Detect which cell encompasses the target text, then output its [x, y] center coordinate. 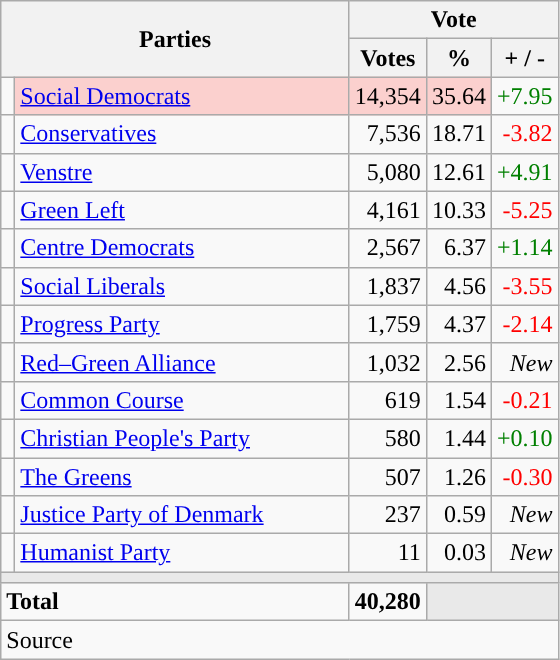
The Greens [182, 477]
11 [388, 553]
Social Democrats [182, 96]
0.59 [458, 515]
5,080 [388, 172]
1,837 [388, 286]
Humanist Party [182, 553]
Justice Party of Denmark [182, 515]
Centre Democrats [182, 248]
4.56 [458, 286]
Total [176, 602]
+0.10 [524, 438]
-0.30 [524, 477]
Green Left [182, 210]
1,032 [388, 362]
619 [388, 400]
1.26 [458, 477]
-5.25 [524, 210]
+7.95 [524, 96]
Votes [388, 58]
Christian People's Party [182, 438]
2,567 [388, 248]
4,161 [388, 210]
-2.14 [524, 324]
+4.91 [524, 172]
507 [388, 477]
Parties [176, 39]
Red–Green Alliance [182, 362]
Social Liberals [182, 286]
% [458, 58]
4.37 [458, 324]
Common Course [182, 400]
-3.82 [524, 134]
14,354 [388, 96]
35.64 [458, 96]
1.44 [458, 438]
10.33 [458, 210]
Progress Party [182, 324]
+ / - [524, 58]
7,536 [388, 134]
237 [388, 515]
18.71 [458, 134]
40,280 [388, 602]
Venstre [182, 172]
Conservatives [182, 134]
-0.21 [524, 400]
1.54 [458, 400]
1,759 [388, 324]
Vote [454, 20]
2.56 [458, 362]
580 [388, 438]
0.03 [458, 553]
+1.14 [524, 248]
-3.55 [524, 286]
12.61 [458, 172]
6.37 [458, 248]
Source [280, 640]
